Extract the [x, y] coordinate from the center of the cell holding the provided text.  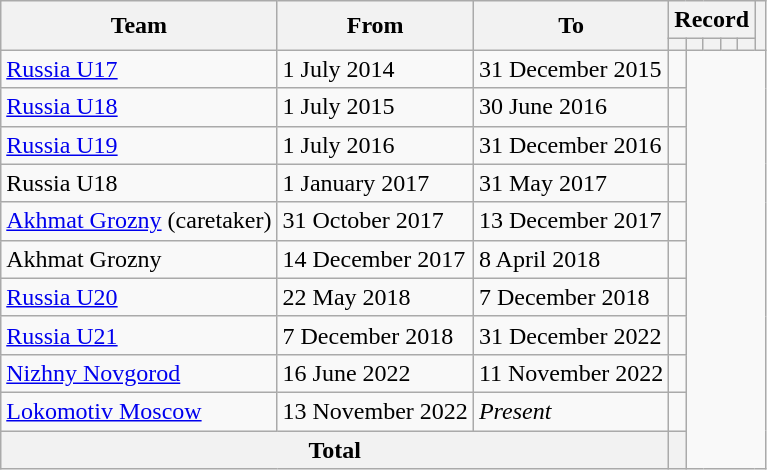
31 May 2017 [570, 183]
8 April 2018 [570, 259]
31 October 2017 [375, 221]
Team [139, 26]
1 July 2015 [375, 107]
Present [570, 411]
Russia U19 [139, 145]
11 November 2022 [570, 373]
1 July 2014 [375, 69]
To [570, 26]
31 December 2016 [570, 145]
From [375, 26]
13 November 2022 [375, 411]
Akhmat Grozny [139, 259]
Record [712, 20]
22 May 2018 [375, 297]
1 July 2016 [375, 145]
14 December 2017 [375, 259]
1 January 2017 [375, 183]
Russia U17 [139, 69]
30 June 2016 [570, 107]
31 December 2015 [570, 69]
13 December 2017 [570, 221]
Nizhny Novgorod [139, 373]
Akhmat Grozny (caretaker) [139, 221]
Total [335, 449]
Russia U20 [139, 297]
16 June 2022 [375, 373]
Russia U21 [139, 335]
31 December 2022 [570, 335]
Lokomotiv Moscow [139, 411]
